For the text-containing cell, return its midpoint in [X, Y] coordinate format. 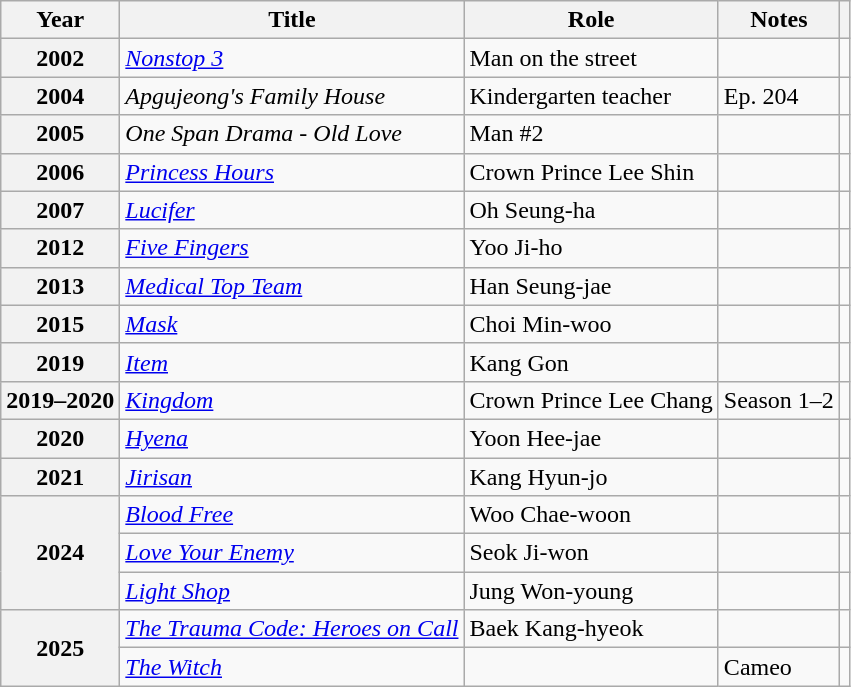
Seok Ji-won [591, 553]
Choi Min-woo [591, 324]
2019–2020 [60, 400]
Title [292, 20]
Cameo [778, 667]
Jirisan [292, 477]
Yoo Ji-ho [591, 248]
Man #2 [591, 134]
Baek Kang-hyeok [591, 629]
2013 [60, 286]
2012 [60, 248]
Year [60, 20]
Kang Gon [591, 362]
Notes [778, 20]
2019 [60, 362]
2015 [60, 324]
Season 1–2 [778, 400]
The Trauma Code: Heroes on Call [292, 629]
Kang Hyun-jo [591, 477]
2025 [60, 648]
Item [292, 362]
2004 [60, 96]
Mask [292, 324]
Jung Won-young [591, 591]
Princess Hours [292, 172]
Ep. 204 [778, 96]
Oh Seung-ha [591, 210]
Crown Prince Lee Shin [591, 172]
The Witch [292, 667]
Hyena [292, 438]
Yoon Hee-jae [591, 438]
Lucifer [292, 210]
2021 [60, 477]
2005 [60, 134]
Han Seung-jae [591, 286]
Crown Prince Lee Chang [591, 400]
Blood Free [292, 515]
Medical Top Team [292, 286]
Woo Chae-woon [591, 515]
2006 [60, 172]
Man on the street [591, 58]
2007 [60, 210]
Kingdom [292, 400]
Apgujeong's Family House [292, 96]
2002 [60, 58]
Love Your Enemy [292, 553]
Five Fingers [292, 248]
2020 [60, 438]
Role [591, 20]
Light Shop [292, 591]
One Span Drama - Old Love [292, 134]
2024 [60, 553]
Nonstop 3 [292, 58]
Kindergarten teacher [591, 96]
